Provide the [x, y] coordinate of the cell's center where the given text is located.  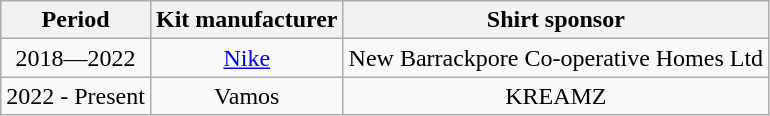
Period [76, 20]
2018—2022 [76, 58]
KREAMZ [556, 96]
Vamos [246, 96]
Shirt sponsor [556, 20]
Kit manufacturer [246, 20]
2022 - Present [76, 96]
New Barrackpore Co-operative Homes Ltd [556, 58]
Nike [246, 58]
